Locate the cell with the specified text and output its [x, y] center coordinate. 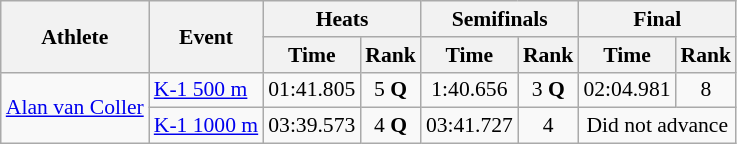
3 Q [548, 90]
5 Q [390, 90]
Athlete [75, 36]
02:04.981 [626, 90]
K-1 1000 m [206, 126]
Did not advance [657, 126]
4 [548, 126]
Heats [342, 19]
Event [206, 36]
8 [706, 90]
Alan van Coller [75, 108]
4 Q [390, 126]
Final [657, 19]
03:41.727 [470, 126]
03:39.573 [312, 126]
Semifinals [500, 19]
K-1 500 m [206, 90]
1:40.656 [470, 90]
01:41.805 [312, 90]
